Identify which cell holds the provided text, then report its [X, Y] central coordinate. 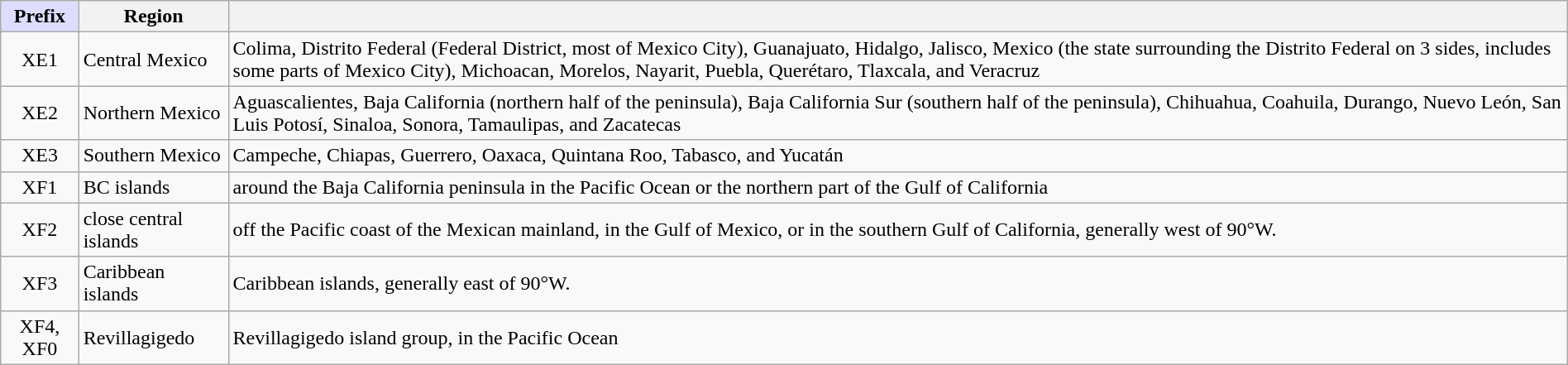
BC islands [154, 187]
XE2 [40, 113]
off the Pacific coast of the Mexican mainland, in the Gulf of Mexico, or in the southern Gulf of California, generally west of 90°W. [898, 230]
around the Baja California peninsula in the Pacific Ocean or the northern part of the Gulf of California [898, 187]
Campeche, Chiapas, Guerrero, Oaxaca, Quintana Roo, Tabasco, and Yucatán [898, 156]
Prefix [40, 17]
Central Mexico [154, 60]
XF4, XF0 [40, 338]
Southern Mexico [154, 156]
Revillagigedo [154, 338]
XE1 [40, 60]
XF3 [40, 283]
Caribbean islands, generally east of 90°W. [898, 283]
Caribbean islands [154, 283]
close central islands [154, 230]
Northern Mexico [154, 113]
Region [154, 17]
XF2 [40, 230]
XF1 [40, 187]
Revillagigedo island group, in the Pacific Ocean [898, 338]
XE3 [40, 156]
